Output the (x, y) coordinate of the center of the cell containing the given text.  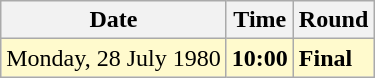
Date (114, 20)
Round (333, 20)
Time (260, 20)
10:00 (260, 58)
Final (333, 58)
Monday, 28 July 1980 (114, 58)
